Return (x, y) of the center of cell containing provided text 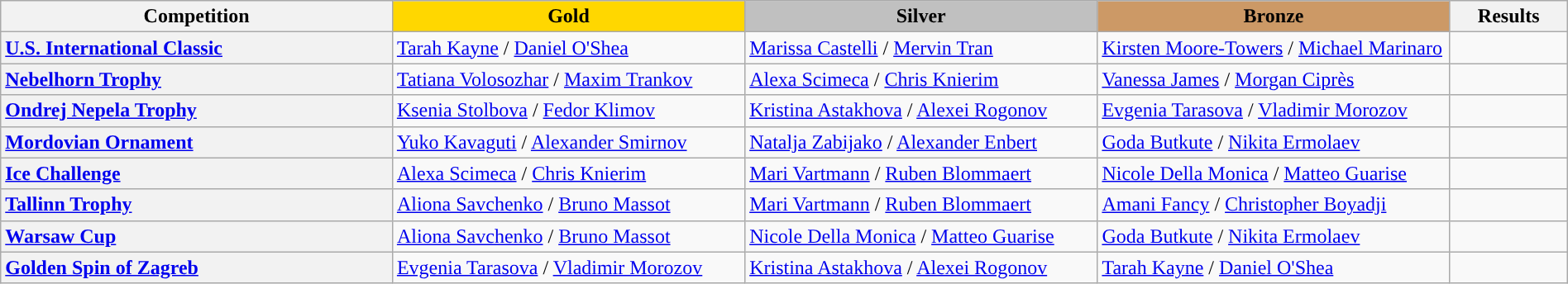
Ondrej Nepela Trophy (197, 111)
Ksenia Stolbova / Fedor Klimov (568, 111)
Silver (921, 17)
Natalja Zabijako / Alexander Enbert (921, 142)
Competition (197, 17)
Ice Challenge (197, 173)
Tatiana Volosozhar / Maxim Trankov (568, 79)
Tallinn Trophy (197, 205)
Amani Fancy / Christopher Boyadji (1274, 205)
Yuko Kavaguti / Alexander Smirnov (568, 142)
Vanessa James / Morgan Ciprès (1274, 79)
Marissa Castelli / Mervin Tran (921, 48)
Mordovian Ornament (197, 142)
Nebelhorn Trophy (197, 79)
U.S. International Classic (197, 48)
Results (1508, 17)
Gold (568, 17)
Bronze (1274, 17)
Golden Spin of Zagreb (197, 267)
Kirsten Moore-Towers / Michael Marinaro (1274, 48)
Warsaw Cup (197, 236)
